Pinpoint the cell where the given text exists, returning its (X, Y) midpoint coordinate. 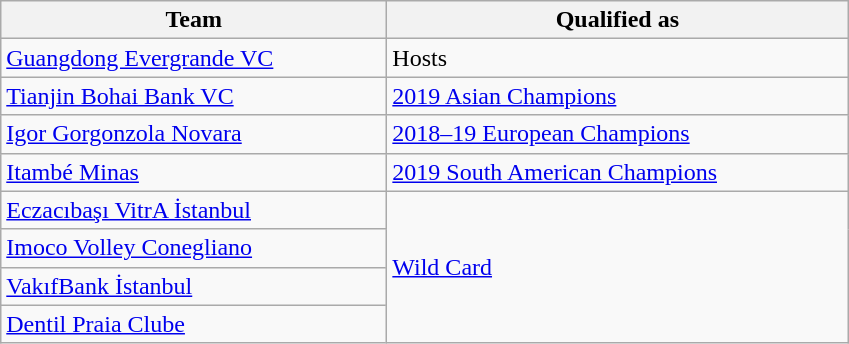
Itambé Minas (194, 172)
Eczacıbaşı VitrA İstanbul (194, 210)
Team (194, 20)
Tianjin Bohai Bank VC (194, 96)
2018–19 European Champions (618, 134)
2019 South American Champions (618, 172)
Qualified as (618, 20)
Guangdong Evergrande VC (194, 58)
Wild Card (618, 267)
Hosts (618, 58)
Dentil Praia Clube (194, 324)
Imoco Volley Conegliano (194, 248)
VakıfBank İstanbul (194, 286)
2019 Asian Champions (618, 96)
Igor Gorgonzola Novara (194, 134)
